Locate the cell with the specified text and output its (x, y) center coordinate. 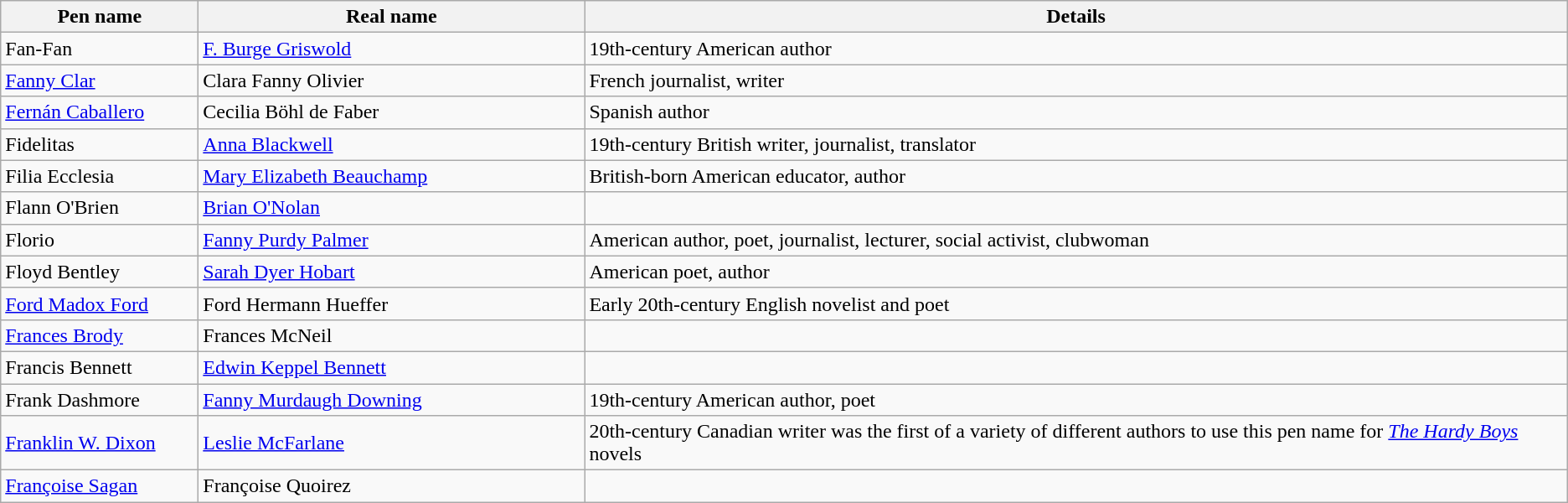
Details (1075, 17)
Cecilia Böhl de Faber (392, 112)
Fanny Murdaugh Downing (392, 400)
Mary Elizabeth Beauchamp (392, 176)
Fan-Fan (100, 49)
19th-century American author (1075, 49)
20th-century Canadian writer was the first of a variety of different authors to use this pen name for The Hardy Boys novels (1075, 443)
Leslie McFarlane (392, 443)
F. Burge Griswold (392, 49)
Frances McNeil (392, 335)
Florio (100, 240)
Pen name (100, 17)
Françoise Quoirez (392, 486)
Fanny Clar (100, 80)
Ford Madox Ford (100, 303)
Brian O'Nolan (392, 208)
Ford Hermann Hueffer (392, 303)
Fernán Caballero (100, 112)
Frances Brody (100, 335)
French journalist, writer (1075, 80)
Anna Blackwell (392, 144)
Sarah Dyer Hobart (392, 272)
Fidelitas (100, 144)
American author, poet, journalist, lecturer, social activist, clubwoman (1075, 240)
British-born American educator, author (1075, 176)
Edwin Keppel Bennett (392, 367)
Françoise Sagan (100, 486)
Clara Fanny Olivier (392, 80)
19th-century American author, poet (1075, 400)
19th-century British writer, journalist, translator (1075, 144)
Flann O'Brien (100, 208)
Frank Dashmore (100, 400)
Francis Bennett (100, 367)
American poet, author (1075, 272)
Early 20th-century English novelist and poet (1075, 303)
Spanish author (1075, 112)
Real name (392, 17)
Fanny Purdy Palmer (392, 240)
Franklin W. Dixon (100, 443)
Floyd Bentley (100, 272)
Filia Ecclesia (100, 176)
